Find where the given text appears and provide that cell's center as [X, Y] coordinate. 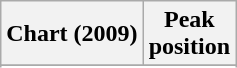
Chart (2009) [72, 34]
Peakposition [189, 34]
